Find where the given text appears and provide that cell's center as (X, Y) coordinate. 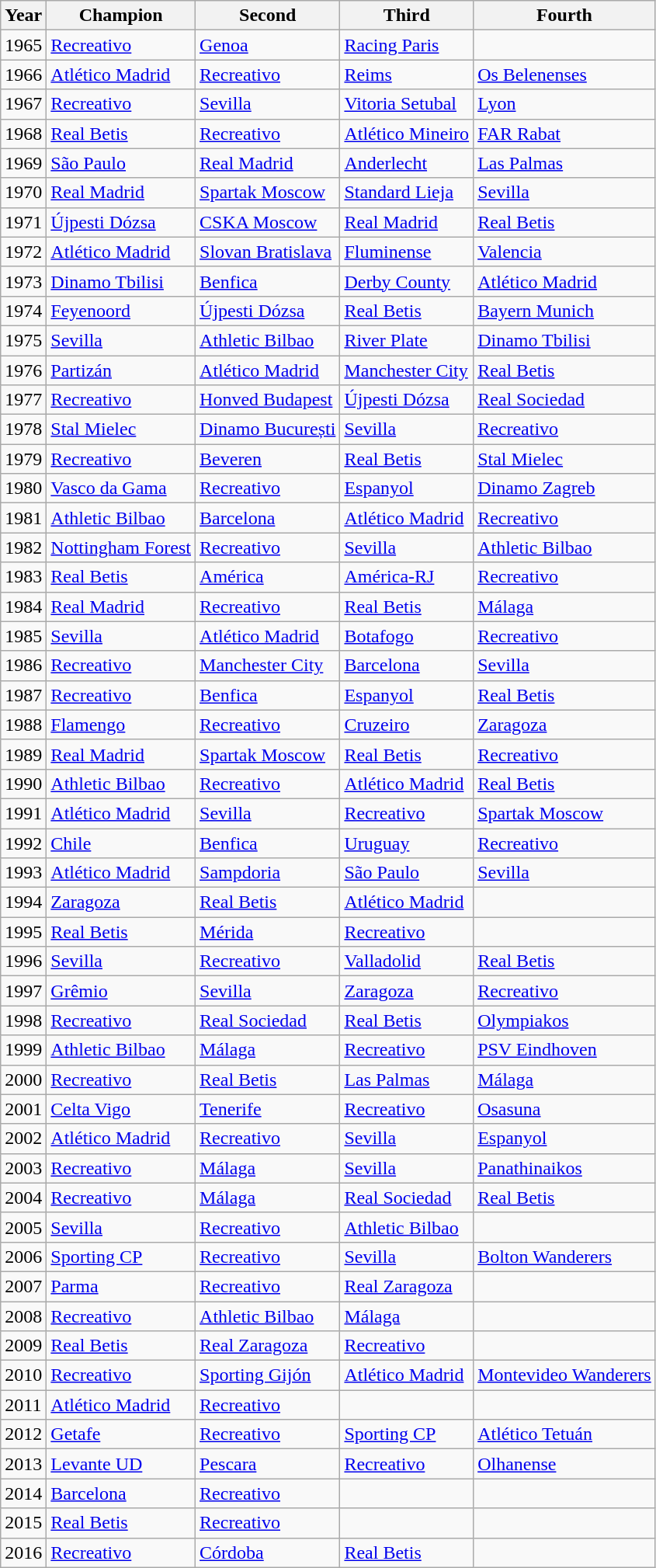
1988 (23, 725)
Panathinaikos (565, 1168)
Bolton Wanderers (565, 1257)
Getafe (121, 1434)
1976 (23, 370)
Bayern Munich (565, 311)
1975 (23, 340)
Fluminense (407, 252)
1972 (23, 252)
Beveren (268, 459)
Genoa (268, 45)
Atlético Tetuán (565, 1434)
1970 (23, 193)
2016 (23, 1552)
1996 (23, 961)
2003 (23, 1168)
Second (268, 16)
Mérida (268, 932)
Olhanense (565, 1464)
PSV Eindhoven (565, 1050)
1998 (23, 1020)
Dinamo Zagreb (565, 488)
2005 (23, 1227)
2009 (23, 1346)
1978 (23, 429)
Flamengo (121, 725)
Atlético Mineiro (407, 134)
1968 (23, 134)
Partizán (121, 370)
2015 (23, 1523)
Valladolid (407, 961)
Tenerife (268, 1109)
Pescara (268, 1464)
1991 (23, 813)
1977 (23, 400)
Sampdoria (268, 873)
2014 (23, 1493)
Reims (407, 75)
Córdoba (268, 1552)
2011 (23, 1405)
Racing Paris (407, 45)
Honved Budapest (268, 400)
2007 (23, 1286)
Valencia (565, 252)
1992 (23, 843)
1971 (23, 222)
1973 (23, 281)
Year (23, 16)
Fourth (565, 16)
Levante UD (121, 1464)
FAR Rabat (565, 134)
1999 (23, 1050)
2006 (23, 1257)
Montevideo Wanderers (565, 1375)
1985 (23, 636)
2013 (23, 1464)
1965 (23, 45)
Vitoria Setubal (407, 104)
CSKA Moscow (268, 222)
Anderlecht (407, 163)
2000 (23, 1080)
Nottingham Forest (121, 548)
Cruzeiro (407, 725)
América-RJ (407, 577)
Third (407, 16)
1969 (23, 163)
1981 (23, 518)
Standard Lieja (407, 193)
1984 (23, 607)
Champion (121, 16)
Feyenoord (121, 311)
1979 (23, 459)
1980 (23, 488)
2008 (23, 1316)
Slovan Bratislava (268, 252)
Os Belenenses (565, 75)
1989 (23, 754)
2001 (23, 1109)
1967 (23, 104)
Grêmio (121, 991)
Botafogo (407, 636)
Uruguay (407, 843)
Chile (121, 843)
Olympiakos (565, 1020)
2004 (23, 1198)
1983 (23, 577)
Dinamo București (268, 429)
Lyon (565, 104)
Sporting Gijón (268, 1375)
1993 (23, 873)
1982 (23, 548)
1990 (23, 784)
1994 (23, 902)
1987 (23, 695)
1997 (23, 991)
1995 (23, 932)
1986 (23, 666)
1966 (23, 75)
2010 (23, 1375)
Osasuna (565, 1109)
1974 (23, 311)
River Plate (407, 340)
Parma (121, 1286)
2002 (23, 1139)
Derby County (407, 281)
América (268, 577)
2012 (23, 1434)
Vasco da Gama (121, 488)
Celta Vigo (121, 1109)
